Find where the given text appears and provide that cell's center as [x, y] coordinate. 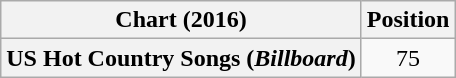
US Hot Country Songs (Billboard) [181, 58]
Position [408, 20]
75 [408, 58]
Chart (2016) [181, 20]
